Return the (X, Y) coordinate for the center point of the cell that contains the specified text.  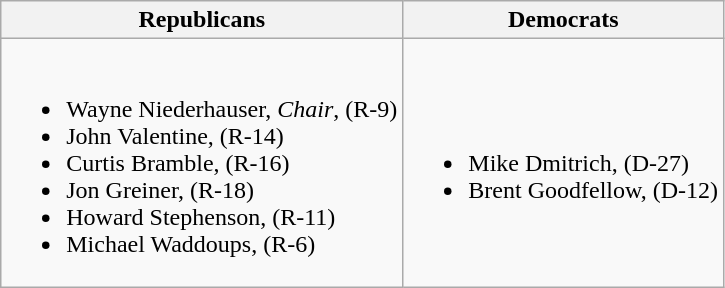
Republicans (202, 20)
Mike Dmitrich, (D-27)Brent Goodfellow, (D-12) (564, 163)
Democrats (564, 20)
Wayne Niederhauser, Chair, (R-9)John Valentine, (R-14)Curtis Bramble, (R-16)Jon Greiner, (R-18)Howard Stephenson, (R-11)Michael Waddoups, (R-6) (202, 163)
